Search for the cell housing the specified text and yield its (X, Y) center coordinate. 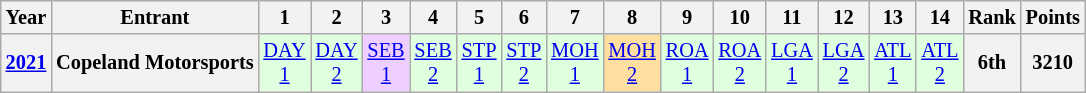
8 (632, 17)
3 (386, 17)
MOH2 (632, 63)
SEB2 (434, 63)
ROA2 (740, 63)
Rank (992, 17)
2021 (26, 63)
MOH1 (574, 63)
Points (1053, 17)
ROA1 (688, 63)
14 (940, 17)
13 (892, 17)
6th (992, 63)
Copeland Motorsports (154, 63)
9 (688, 17)
Year (26, 17)
LGA1 (792, 63)
6 (524, 17)
STP1 (480, 63)
7 (574, 17)
1 (285, 17)
ATL2 (940, 63)
10 (740, 17)
4 (434, 17)
5 (480, 17)
3210 (1053, 63)
LGA2 (844, 63)
ATL1 (892, 63)
11 (792, 17)
STP2 (524, 63)
Entrant (154, 17)
SEB1 (386, 63)
DAY2 (336, 63)
DAY1 (285, 63)
2 (336, 17)
12 (844, 17)
